Extract the [x, y] coordinate from the center of the cell holding the provided text.  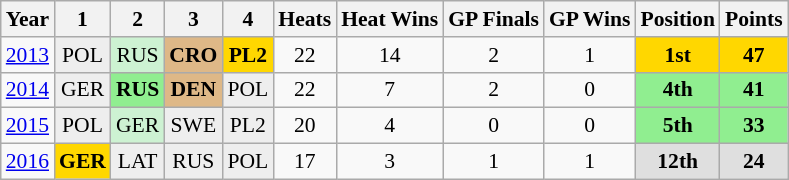
4th [677, 90]
2013 [28, 55]
Position [677, 19]
Heat Wins [390, 19]
17 [304, 162]
GP Finals [494, 19]
7 [390, 90]
SWE [193, 126]
1st [677, 55]
2015 [28, 126]
5th [677, 126]
LAT [138, 162]
Points [754, 19]
DEN [193, 90]
GP Wins [590, 19]
41 [754, 90]
12th [677, 162]
20 [304, 126]
47 [754, 55]
Heats [304, 19]
2014 [28, 90]
CRO [193, 55]
14 [390, 55]
2016 [28, 162]
Year [28, 19]
33 [754, 126]
24 [754, 162]
